Find where the given text appears and provide that cell's center as [X, Y] coordinate. 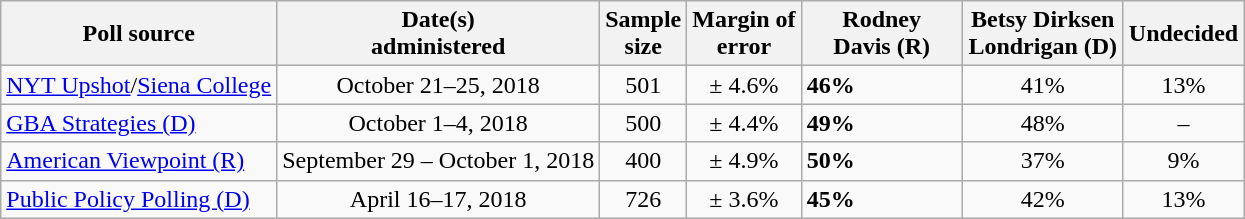
American Viewpoint (R) [139, 161]
± 4.4% [744, 123]
400 [644, 161]
GBA Strategies (D) [139, 123]
Samplesize [644, 34]
NYT Upshot/Siena College [139, 85]
± 4.6% [744, 85]
October 21–25, 2018 [438, 85]
Betsy DirksenLondrigan (D) [1042, 34]
46% [882, 85]
49% [882, 123]
42% [1042, 199]
726 [644, 199]
October 1–4, 2018 [438, 123]
Undecided [1183, 34]
48% [1042, 123]
37% [1042, 161]
Public Policy Polling (D) [139, 199]
± 3.6% [744, 199]
500 [644, 123]
50% [882, 161]
RodneyDavis (R) [882, 34]
501 [644, 85]
45% [882, 199]
Margin oferror [744, 34]
– [1183, 123]
Date(s)administered [438, 34]
September 29 – October 1, 2018 [438, 161]
9% [1183, 161]
± 4.9% [744, 161]
41% [1042, 85]
April 16–17, 2018 [438, 199]
Poll source [139, 34]
